Capture the cell that displays the provided text and extract its (x, y) central coordinate. 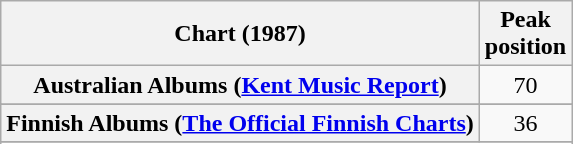
Chart (1987) (240, 34)
Finnish Albums (The Official Finnish Charts) (240, 123)
36 (525, 123)
Peakposition (525, 34)
Australian Albums (Kent Music Report) (240, 85)
70 (525, 85)
